Find where the given text appears and provide that cell's center as [X, Y] coordinate. 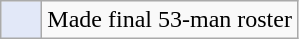
Made final 53-man roster [170, 20]
